Provide the [X, Y] coordinate of the cell's center where the given text is located.  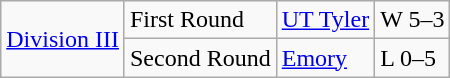
L 0–5 [412, 58]
Emory [325, 58]
Second Round [200, 58]
First Round [200, 20]
Division III [63, 39]
W 5–3 [412, 20]
UT Tyler [325, 20]
